Extract the [x, y] coordinate from the center of the cell holding the provided text.  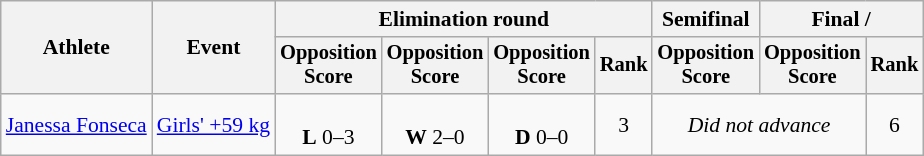
Janessa Fonseca [76, 124]
Final / [841, 19]
W 2–0 [436, 124]
Did not advance [758, 124]
Athlete [76, 48]
Event [214, 48]
L 0–3 [328, 124]
6 [895, 124]
Girls' +59 kg [214, 124]
Semifinal [706, 19]
D 0–0 [542, 124]
Elimination round [464, 19]
3 [624, 124]
